Return the [X, Y] coordinate for the center point of the cell that contains the specified text.  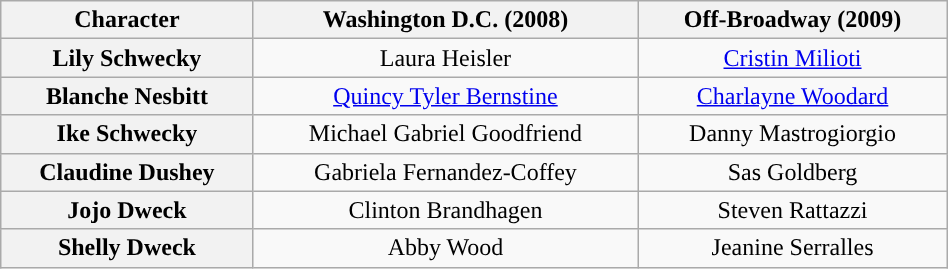
Quincy Tyler Bernstine [446, 96]
Claudine Dushey [127, 172]
Steven Rattazzi [792, 210]
Cristin Milioti [792, 58]
Jeanine Serralles [792, 248]
Danny Mastrogiorgio [792, 134]
Ike Schwecky [127, 134]
Off-Broadway (2009) [792, 20]
Michael Gabriel Goodfriend [446, 134]
Laura Heisler [446, 58]
Gabriela Fernandez-Coffey [446, 172]
Shelly Dweck [127, 248]
Charlayne Woodard [792, 96]
Character [127, 20]
Clinton Brandhagen [446, 210]
Jojo Dweck [127, 210]
Abby Wood [446, 248]
Blanche Nesbitt [127, 96]
Washington D.C. (2008) [446, 20]
Lily Schwecky [127, 58]
Sas Goldberg [792, 172]
